From the cell containing the given text, extract its center point as (X, Y) coordinate. 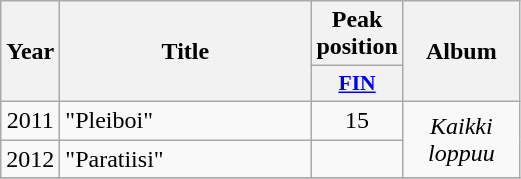
Year (30, 52)
Title (186, 52)
"Paratiisi" (186, 159)
2012 (30, 159)
15 (357, 120)
"Pleiboi" (186, 120)
FIN (357, 84)
Peak position (357, 34)
Album (461, 52)
2011 (30, 120)
Kaikki loppuu (461, 139)
